Extract the [X, Y] coordinate from the center of the cell holding the provided text.  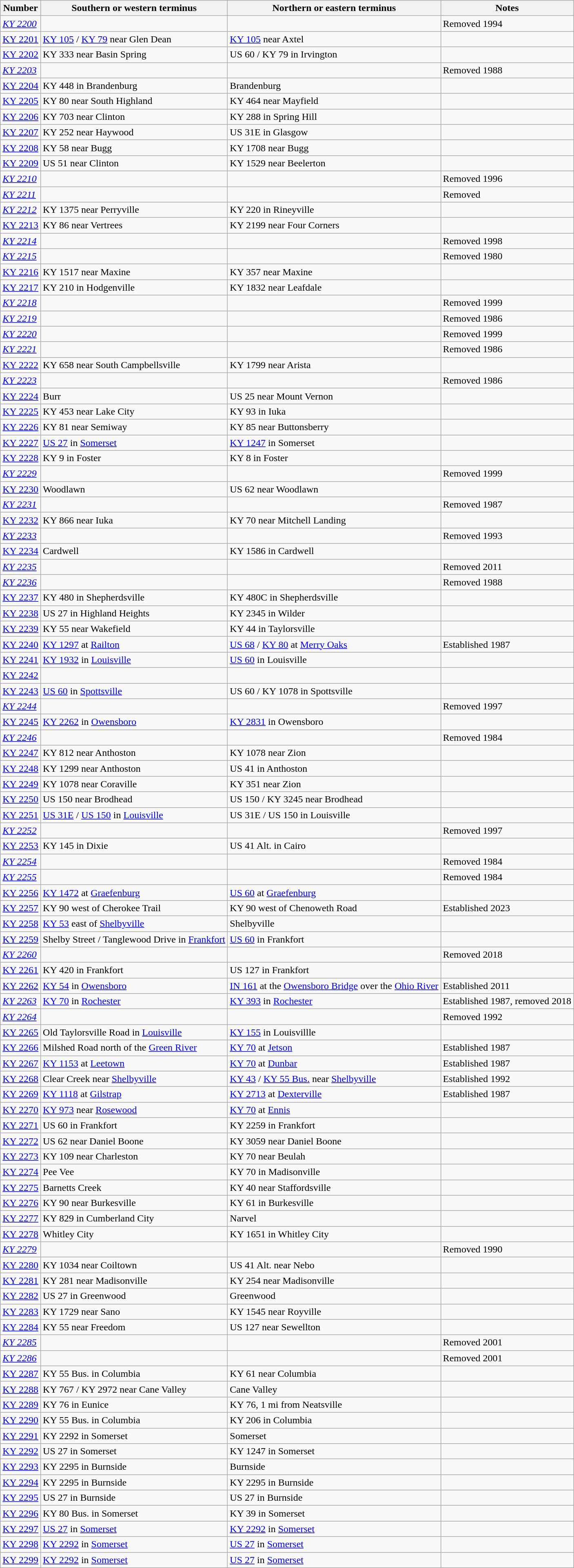
KY 2259 [20, 939]
KY 2238 [20, 613]
KY 2219 [20, 318]
KY 1708 near Bugg [334, 148]
Removed 1980 [507, 256]
KY 2262 in Owensboro [134, 722]
Established 1992 [507, 1079]
US 41 in Anthoston [334, 769]
KY 480 in Shepherdsville [134, 598]
KY 2200 [20, 24]
KY 2251 [20, 815]
US 41 Alt. near Nebo [334, 1265]
KY 2240 [20, 644]
KY 2205 [20, 101]
KY 357 near Maxine [334, 272]
KY 70 at Dunbar [334, 1063]
Removed 1994 [507, 24]
KY 2211 [20, 194]
Removed 1993 [507, 536]
KY 2264 [20, 1017]
KY 288 in Spring Hill [334, 117]
KY 2228 [20, 458]
KY 2280 [20, 1265]
KY 420 in Frankfort [134, 970]
KY 252 near Haywood [134, 132]
US 25 near Mount Vernon [334, 396]
KY 109 near Charleston [134, 1156]
KY 2203 [20, 70]
KY 2226 [20, 427]
Old Taylorsville Road in Louisville [134, 1032]
KY 658 near South Campbellsville [134, 365]
KY 453 near Lake City [134, 411]
KY 85 near Buttonsberry [334, 427]
US 41 Alt. in Cairo [334, 846]
KY 2273 [20, 1156]
Removed 1990 [507, 1250]
US 150 near Brodhead [134, 799]
KY 2223 [20, 380]
KY 1517 near Maxine [134, 272]
KY 80 Bus. in Somerset [134, 1513]
KY 2204 [20, 86]
KY 1034 near Coiltown [134, 1265]
KY 1529 near Beelerton [334, 163]
KY 9 in Foster [134, 458]
KY 2281 [20, 1281]
KY 2260 [20, 955]
KY 2257 [20, 908]
US 60 / KY 1078 in Spottsville [334, 691]
KY 2239 [20, 629]
KY 2274 [20, 1172]
US 60 at Graefenburg [334, 892]
Brandenburg [334, 86]
KY 767 / KY 2972 near Cane Valley [134, 1389]
KY 86 near Vertrees [134, 225]
KY 2224 [20, 396]
KY 2237 [20, 598]
KY 90 near Burkesville [134, 1203]
KY 866 near Iuka [134, 520]
KY 2241 [20, 660]
KY 2215 [20, 256]
KY 1729 near Sano [134, 1312]
KY 2236 [20, 582]
KY 351 near Zion [334, 784]
KY 70 at Jetson [334, 1048]
KY 76 in Eunice [134, 1405]
KY 105 near Axtel [334, 39]
Cane Valley [334, 1389]
KY 2294 [20, 1482]
KY 1932 in Louisville [134, 660]
Narvel [334, 1219]
KY 1297 at Railton [134, 644]
KY 2287 [20, 1374]
Removed 1987 [507, 505]
Barnetts Creek [134, 1188]
Shelby Street / Tanglewood Drive in Frankfort [134, 939]
Burr [134, 396]
KY 2713 at Dexterville [334, 1094]
US 27 in Greenwood [134, 1296]
KY 448 in Brandenburg [134, 86]
KY 2299 [20, 1560]
KY 2253 [20, 846]
KY 2225 [20, 411]
KY 2227 [20, 442]
KY 1078 near Coraville [134, 784]
KY 2207 [20, 132]
KY 2267 [20, 1063]
KY 70 near Mitchell Landing [334, 520]
KY 90 west of Cherokee Trail [134, 908]
KY 2293 [20, 1467]
KY 2298 [20, 1544]
KY 2272 [20, 1141]
US 150 / KY 3245 near Brodhead [334, 799]
Established 2023 [507, 908]
Burnside [334, 1467]
KY 2221 [20, 349]
KY 1375 near Perryville [134, 210]
KY 2291 [20, 1435]
Removed 2018 [507, 955]
KY 2297 [20, 1529]
US 127 near Sewellton [334, 1327]
US 27 in Highland Heights [134, 613]
KY 2218 [20, 303]
Removed 2011 [507, 567]
Clear Creek near Shelbyville [134, 1079]
KY 220 in Rineyville [334, 210]
US 127 in Frankfort [334, 970]
KY 2246 [20, 738]
KY 2231 [20, 505]
KY 2234 [20, 551]
KY 2248 [20, 769]
Somerset [334, 1435]
KY 2247 [20, 753]
KY 2266 [20, 1048]
KY 2250 [20, 799]
KY 2249 [20, 784]
KY 281 near Madisonville [134, 1281]
KY 43 / KY 55 Bus. near Shelbyville [334, 1079]
KY 829 in Cumberland City [134, 1219]
Removed 1998 [507, 241]
KY 1586 in Cardwell [334, 551]
KY 2284 [20, 1327]
KY 2254 [20, 861]
KY 44 in Taylorsville [334, 629]
KY 2252 [20, 830]
KY 333 near Basin Spring [134, 55]
KY 55 near Wakefield [134, 629]
US 51 near Clinton [134, 163]
KY 2265 [20, 1032]
US 62 near Woodlawn [334, 489]
KY 2235 [20, 567]
Established 1987, removed 2018 [507, 1001]
KY 70 near Beulah [334, 1156]
KY 2199 near Four Corners [334, 225]
KY 206 in Columbia [334, 1420]
KY 210 in Hodgenville [134, 287]
KY 2271 [20, 1125]
KY 80 near South Highland [134, 101]
KY 53 east of Shelbyville [134, 923]
KY 105 / KY 79 near Glen Dean [134, 39]
KY 2290 [20, 1420]
KY 2277 [20, 1219]
Removed 1996 [507, 179]
KY 2261 [20, 970]
US 68 / KY 80 at Merry Oaks [334, 644]
KY 812 near Anthoston [134, 753]
KY 2259 in Frankfort [334, 1125]
Established 2011 [507, 986]
KY 2243 [20, 691]
Shelbyville [334, 923]
KY 76, 1 mi from Neatsville [334, 1405]
KY 145 in Dixie [134, 846]
KY 2270 [20, 1110]
KY 480C in Shepherdsville [334, 598]
KY 1651 in Whitley City [334, 1234]
KY 1153 at Leetown [134, 1063]
KY 2232 [20, 520]
KY 8 in Foster [334, 458]
KY 39 in Somerset [334, 1513]
KY 2831 in Owensboro [334, 722]
KY 54 in Owensboro [134, 986]
KY 2216 [20, 272]
KY 2278 [20, 1234]
KY 58 near Bugg [134, 148]
KY 2262 [20, 986]
KY 2295 [20, 1498]
KY 2230 [20, 489]
KY 61 in Burkesville [334, 1203]
KY 81 near Semiway [134, 427]
KY 2256 [20, 892]
KY 2222 [20, 365]
Number [20, 8]
US 60 in Louisville [334, 660]
KY 70 at Ennis [334, 1110]
KY 2292 [20, 1451]
KY 2233 [20, 536]
KY 2279 [20, 1250]
Southern or western terminus [134, 8]
Cardwell [134, 551]
KY 2245 [20, 722]
KY 55 near Freedom [134, 1327]
KY 2275 [20, 1188]
KY 703 near Clinton [134, 117]
KY 2210 [20, 179]
KY 2289 [20, 1405]
KY 2296 [20, 1513]
Greenwood [334, 1296]
Removed 1992 [507, 1017]
KY 1118 at Gilstrap [134, 1094]
KY 2242 [20, 675]
KY 2214 [20, 241]
KY 2209 [20, 163]
KY 2255 [20, 877]
KY 2206 [20, 117]
KY 3059 near Daniel Boone [334, 1141]
KY 2212 [20, 210]
KY 2286 [20, 1358]
KY 2258 [20, 923]
KY 2201 [20, 39]
Milshed Road north of the Green River [134, 1048]
KY 2276 [20, 1203]
KY 2285 [20, 1343]
KY 1299 near Anthoston [134, 769]
US 60 / KY 79 in Irvington [334, 55]
US 62 near Daniel Boone [134, 1141]
KY 2208 [20, 148]
KY 1799 near Arista [334, 365]
KY 93 in Iuka [334, 411]
Whitley City [134, 1234]
Northern or eastern terminus [334, 8]
KY 1832 near Leafdale [334, 287]
KY 2229 [20, 474]
KY 2202 [20, 55]
KY 1078 near Zion [334, 753]
IN 161 at the Owensboro Bridge over the Ohio River [334, 986]
KY 2220 [20, 334]
KY 2268 [20, 1079]
KY 393 in Rochester [334, 1001]
KY 155 in Louisvillle [334, 1032]
KY 2244 [20, 707]
KY 464 near Mayfield [334, 101]
KY 2283 [20, 1312]
KY 973 near Rosewood [134, 1110]
KY 2288 [20, 1389]
Woodlawn [134, 489]
KY 61 near Columbia [334, 1374]
KY 70 in Rochester [134, 1001]
KY 2269 [20, 1094]
Pee Vee [134, 1172]
KY 2282 [20, 1296]
Notes [507, 8]
US 31E in Glasgow [334, 132]
KY 1472 at Graefenburg [134, 892]
KY 2345 in Wilder [334, 613]
KY 2263 [20, 1001]
KY 2213 [20, 225]
KY 90 west of Chenoweth Road [334, 908]
KY 70 in Madisonville [334, 1172]
US 60 in Spottsville [134, 691]
KY 2217 [20, 287]
KY 254 near Madisonville [334, 1281]
KY 40 near Staffordsville [334, 1188]
Removed [507, 194]
KY 1545 near Royville [334, 1312]
